Return the (X, Y) coordinate for the center point of the cell that contains the specified text.  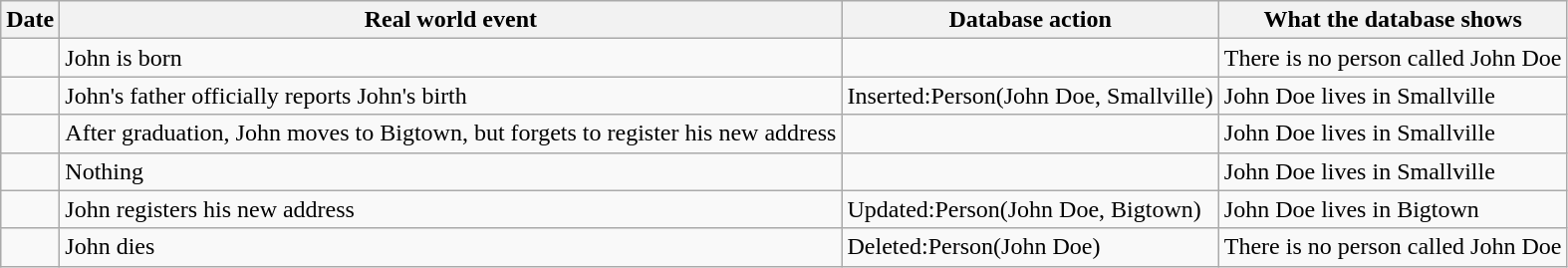
John Doe lives in Bigtown (1393, 209)
Deleted:Person(John Doe) (1030, 247)
Database action (1030, 20)
Real world event (450, 20)
Date (30, 20)
Nothing (450, 171)
Inserted:Person(John Doe, Smallville) (1030, 96)
What the database shows (1393, 20)
John registers his new address (450, 209)
Updated:Person(John Doe, Bigtown) (1030, 209)
John is born (450, 58)
John's father officially reports John's birth (450, 96)
After graduation, John moves to Bigtown, but forgets to register his new address (450, 134)
John dies (450, 247)
